Return [x, y] of the center of cell containing provided text 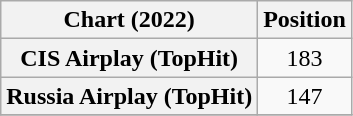
183 [305, 58]
Position [305, 20]
CIS Airplay (TopHit) [130, 58]
Chart (2022) [130, 20]
147 [305, 96]
Russia Airplay (TopHit) [130, 96]
